Provide the (X, Y) coordinate of the cell's center where the given text is located.  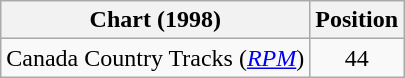
Canada Country Tracks (RPM) (156, 58)
44 (357, 58)
Chart (1998) (156, 20)
Position (357, 20)
